Determine the [x, y] coordinate at the center of the cell enclosing the given text.  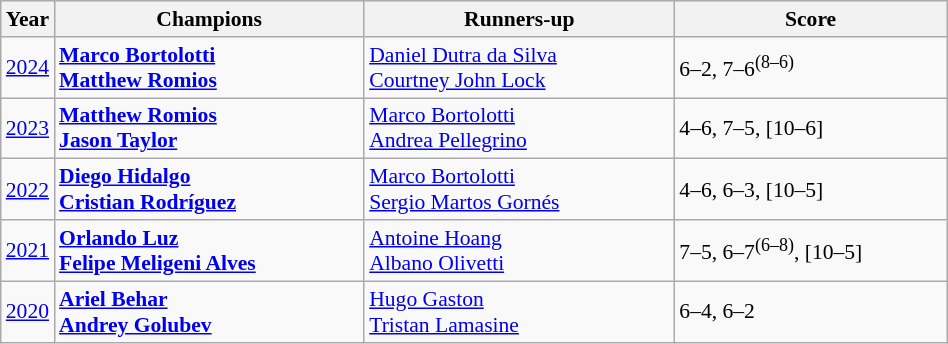
Runners-up [519, 19]
Hugo Gaston Tristan Lamasine [519, 312]
Orlando Luz Felipe Meligeni Alves [209, 250]
Marco Bortolotti Matthew Romios [209, 68]
4–6, 6–3, [10–5] [810, 190]
Diego Hidalgo Cristian Rodríguez [209, 190]
7–5, 6–7(6–8), [10–5] [810, 250]
2023 [28, 128]
2022 [28, 190]
Score [810, 19]
Year [28, 19]
Antoine Hoang Albano Olivetti [519, 250]
Daniel Dutra da Silva Courtney John Lock [519, 68]
6–2, 7–6(8–6) [810, 68]
4–6, 7–5, [10–6] [810, 128]
2020 [28, 312]
Ariel Behar Andrey Golubev [209, 312]
Champions [209, 19]
2021 [28, 250]
Marco Bortolotti Andrea Pellegrino [519, 128]
6–4, 6–2 [810, 312]
Marco Bortolotti Sergio Martos Gornés [519, 190]
2024 [28, 68]
Matthew Romios Jason Taylor [209, 128]
